From the cell containing the given text, extract its center point as [X, Y] coordinate. 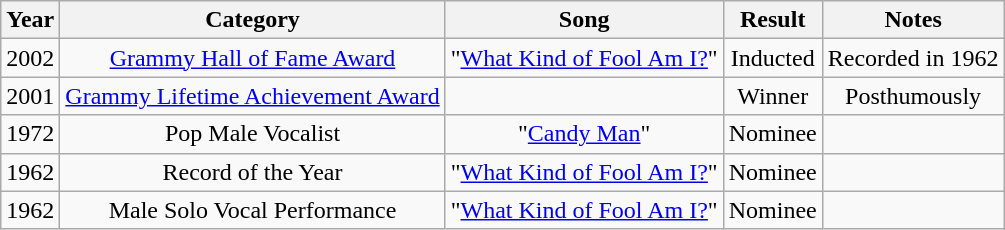
Year [30, 20]
"Candy Man" [584, 134]
Notes [913, 20]
Result [772, 20]
Posthumously [913, 96]
Grammy Lifetime Achievement Award [252, 96]
Pop Male Vocalist [252, 134]
Male Solo Vocal Performance [252, 210]
Grammy Hall of Fame Award [252, 58]
Winner [772, 96]
2002 [30, 58]
Song [584, 20]
Category [252, 20]
1972 [30, 134]
Record of the Year [252, 172]
2001 [30, 96]
Inducted [772, 58]
Recorded in 1962 [913, 58]
